For the text-containing cell, return its midpoint in [X, Y] coordinate format. 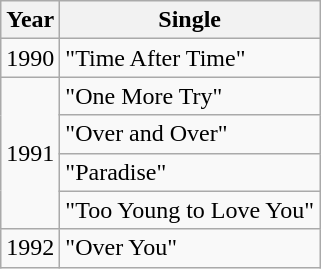
1991 [30, 153]
1992 [30, 248]
"Too Young to Love You" [190, 210]
1990 [30, 58]
"Paradise" [190, 172]
"One More Try" [190, 96]
Year [30, 20]
Single [190, 20]
"Time After Time" [190, 58]
"Over and Over" [190, 134]
"Over You" [190, 248]
